Detect which cell encompasses the target text, then output its (x, y) center coordinate. 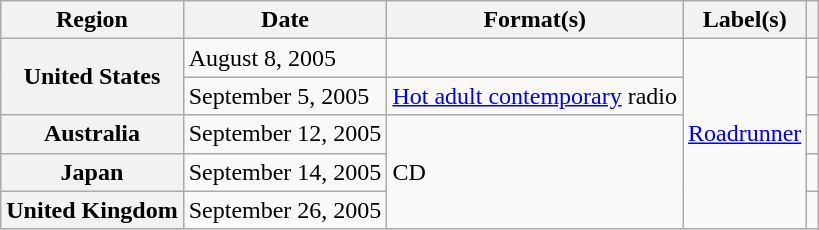
Date (285, 20)
Australia (92, 134)
August 8, 2005 (285, 58)
September 5, 2005 (285, 96)
Label(s) (745, 20)
Region (92, 20)
September 14, 2005 (285, 172)
Roadrunner (745, 134)
United States (92, 77)
Format(s) (535, 20)
Japan (92, 172)
CD (535, 172)
United Kingdom (92, 210)
Hot adult contemporary radio (535, 96)
September 26, 2005 (285, 210)
September 12, 2005 (285, 134)
